Identify which cell holds the provided text, then report its (x, y) central coordinate. 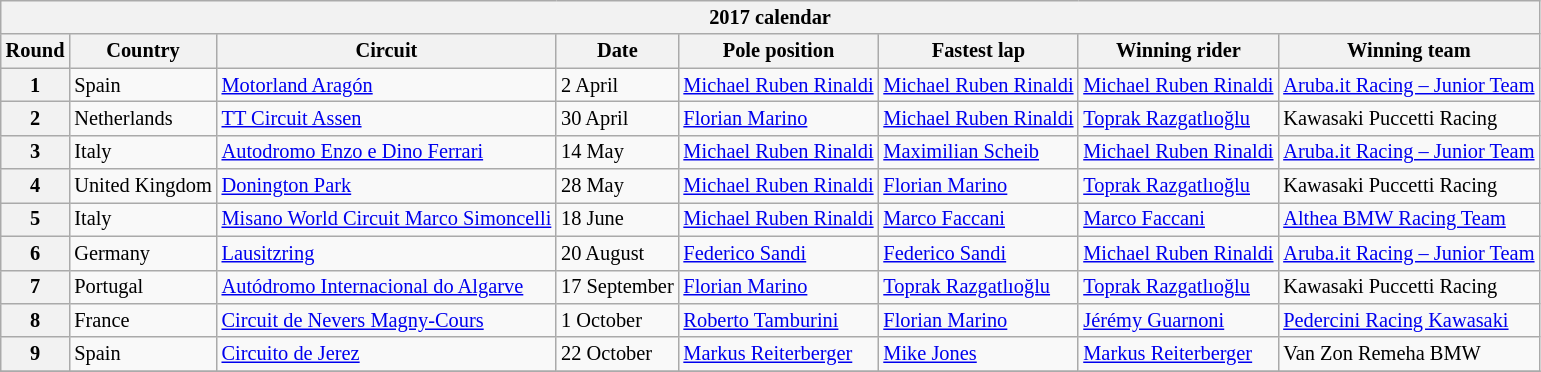
4 (36, 186)
22 October (617, 354)
Mike Jones (978, 354)
Winning team (1408, 51)
17 September (617, 287)
Netherlands (142, 118)
Van Zon Remeha BMW (1408, 354)
20 August (617, 253)
14 May (617, 152)
Portugal (142, 287)
Lausitzring (387, 253)
Althea BMW Racing Team (1408, 219)
7 (36, 287)
Fastest lap (978, 51)
Roberto Tamburini (779, 320)
Jérémy Guarnoni (1178, 320)
Circuit (387, 51)
Round (36, 51)
Circuit de Nevers Magny-Cours (387, 320)
2 (36, 118)
Misano World Circuit Marco Simoncelli (387, 219)
30 April (617, 118)
28 May (617, 186)
Autodromo Enzo e Dino Ferrari (387, 152)
Pole position (779, 51)
Date (617, 51)
Circuito de Jerez (387, 354)
9 (36, 354)
3 (36, 152)
Motorland Aragón (387, 85)
France (142, 320)
Winning rider (1178, 51)
Country (142, 51)
Maximilian Scheib (978, 152)
6 (36, 253)
2 April (617, 85)
Germany (142, 253)
8 (36, 320)
5 (36, 219)
1 October (617, 320)
2017 calendar (770, 17)
United Kingdom (142, 186)
TT Circuit Assen (387, 118)
Pedercini Racing Kawasaki (1408, 320)
Donington Park (387, 186)
Autódromo Internacional do Algarve (387, 287)
1 (36, 85)
18 June (617, 219)
